Find where the given text appears and provide that cell's center as (X, Y) coordinate. 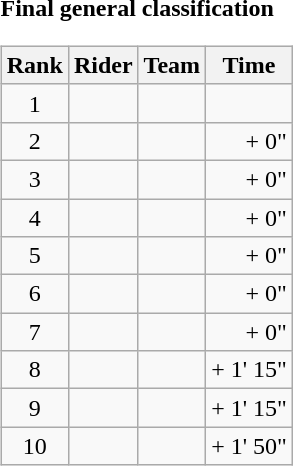
1 (34, 103)
7 (34, 332)
3 (34, 179)
2 (34, 141)
6 (34, 294)
8 (34, 370)
9 (34, 408)
Time (250, 65)
+ 1' 50" (250, 446)
10 (34, 446)
5 (34, 256)
4 (34, 217)
Team (172, 65)
Rank (34, 65)
Rider (103, 65)
